Locate the cell with the specified text and output its [x, y] center coordinate. 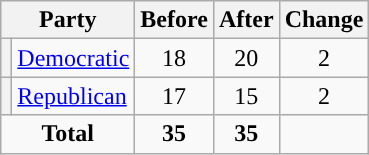
Republican [74, 96]
Before [174, 20]
Total [68, 134]
20 [246, 58]
Party [68, 20]
15 [246, 96]
18 [174, 58]
17 [174, 96]
After [246, 20]
Democratic [74, 58]
Change [324, 20]
